Output the [X, Y] coordinate of the center of the cell containing the given text.  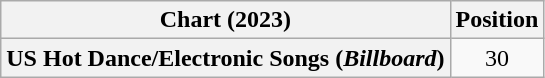
30 [497, 58]
US Hot Dance/Electronic Songs (Billboard) [226, 58]
Position [497, 20]
Chart (2023) [226, 20]
